Scan for the cell matching the given text and deliver its (x, y) coordinate at center. 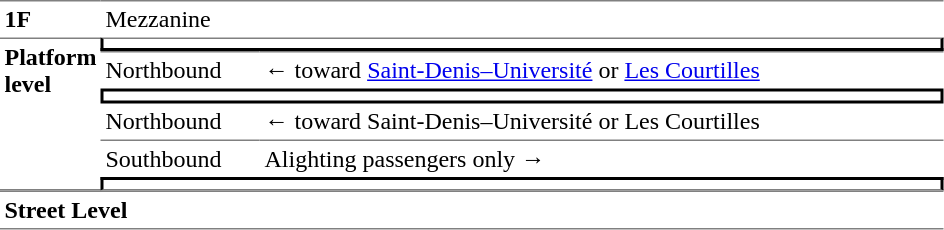
Street Level (472, 210)
Southbound (180, 159)
1F (50, 19)
Alighting passengers only → (602, 159)
Mezzanine (522, 19)
Platform level (50, 114)
